Return the [X, Y] coordinate for the center point of the cell that contains the specified text.  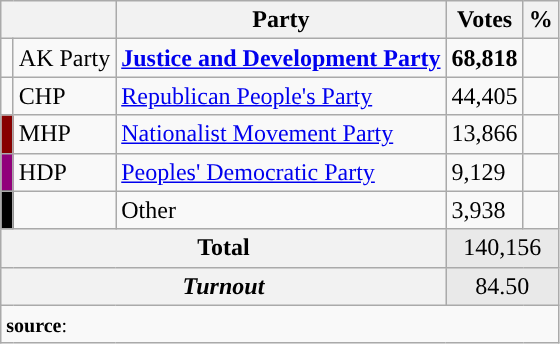
CHP [64, 96]
% [540, 20]
140,156 [502, 248]
13,866 [484, 134]
9,129 [484, 172]
Party [281, 20]
Turnout [224, 286]
44,405 [484, 96]
AK Party [64, 58]
Peoples' Democratic Party [281, 172]
3,938 [484, 210]
Nationalist Movement Party [281, 134]
84.50 [502, 286]
Republican People's Party [281, 96]
68,818 [484, 58]
Other [281, 210]
Justice and Development Party [281, 58]
source: [280, 324]
Votes [484, 20]
HDP [64, 172]
Total [224, 248]
MHP [64, 134]
